Provide the (X, Y) coordinate of the cell's center where the given text is located.  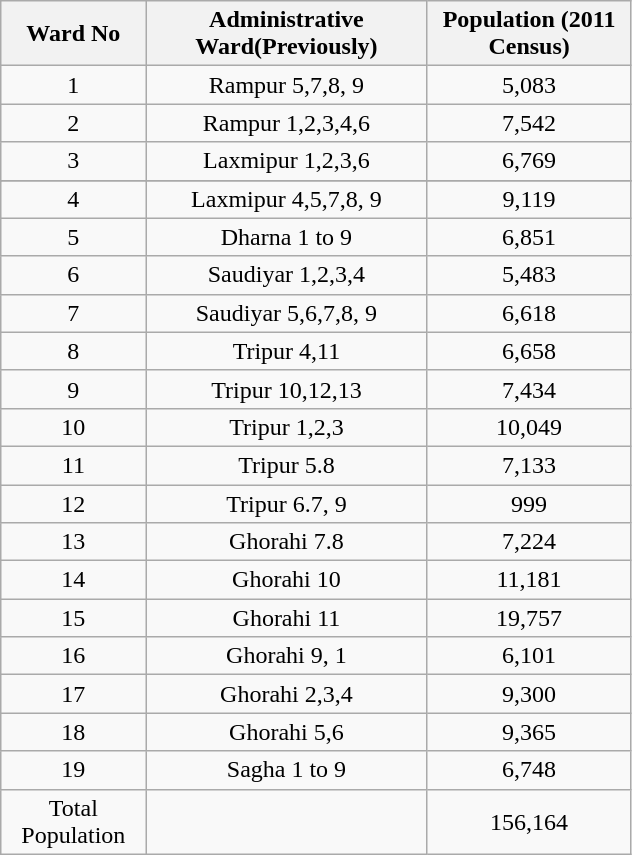
7,133 (529, 465)
13 (74, 542)
Rampur 1,2,3,4,6 (286, 123)
Dharna 1 to 9 (286, 237)
Ghorahi 9, 1 (286, 656)
8 (74, 351)
15 (74, 618)
6,769 (529, 161)
6,101 (529, 656)
7 (74, 313)
7,434 (529, 389)
18 (74, 732)
Population (2011 Census) (529, 34)
19,757 (529, 618)
5,483 (529, 275)
3 (74, 161)
7,542 (529, 123)
6,658 (529, 351)
Laxmipur 4,5,7,8, 9 (286, 199)
4 (74, 199)
156,164 (529, 822)
19 (74, 770)
14 (74, 580)
16 (74, 656)
Ghorahi 2,3,4 (286, 694)
1 (74, 85)
Tripur 6.7, 9 (286, 503)
Tripur 4,11 (286, 351)
9 (74, 389)
9,300 (529, 694)
Administrative Ward(Previously) (286, 34)
Ghorahi 11 (286, 618)
Tripur 10,12,13 (286, 389)
17 (74, 694)
6 (74, 275)
Total Population (74, 822)
6,851 (529, 237)
2 (74, 123)
999 (529, 503)
Sagha 1 to 9 (286, 770)
11,181 (529, 580)
Tripur 1,2,3 (286, 427)
5 (74, 237)
Tripur 5.8 (286, 465)
12 (74, 503)
Laxmipur 1,2,3,6 (286, 161)
Ghorahi 10 (286, 580)
7,224 (529, 542)
9,119 (529, 199)
Rampur 5,7,8, 9 (286, 85)
5,083 (529, 85)
11 (74, 465)
9,365 (529, 732)
6,748 (529, 770)
Saudiyar 5,6,7,8, 9 (286, 313)
Ghorahi 5,6 (286, 732)
6,618 (529, 313)
Ward No (74, 34)
10,049 (529, 427)
10 (74, 427)
Saudiyar 1,2,3,4 (286, 275)
Ghorahi 7.8 (286, 542)
